Extract the [x, y] coordinate from the center of the cell holding the provided text.  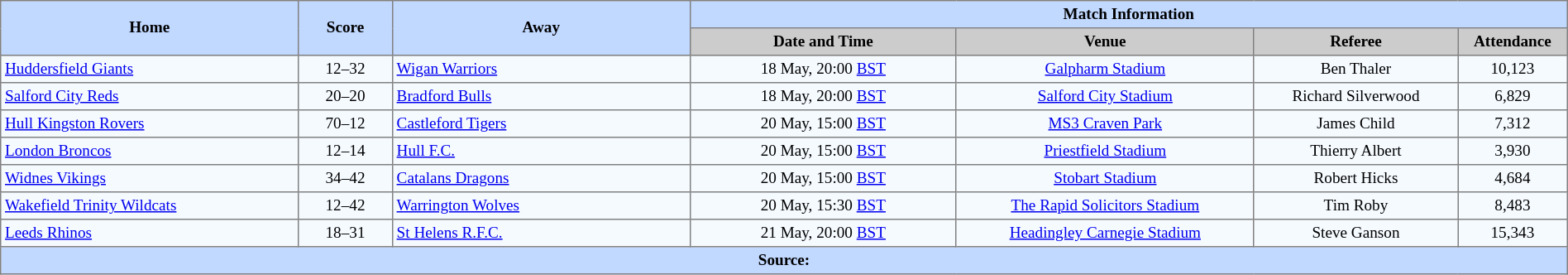
Leeds Rhinos [150, 234]
Attendance [1513, 41]
Headingley Carnegie Stadium [1105, 234]
London Broncos [150, 151]
4,684 [1513, 179]
Home [150, 28]
James Child [1355, 124]
15,343 [1513, 234]
Thierry Albert [1355, 151]
Source: [784, 260]
12–32 [346, 70]
Score [346, 28]
10,123 [1513, 70]
Galpharm Stadium [1105, 70]
70–12 [346, 124]
Tim Roby [1355, 205]
20 May, 15:30 BST [823, 205]
18–31 [346, 234]
Salford City Reds [150, 96]
Hull Kingston Rovers [150, 124]
The Rapid Solicitors Stadium [1105, 205]
Hull F.C. [541, 151]
12–14 [346, 151]
3,930 [1513, 151]
Venue [1105, 41]
8,483 [1513, 205]
Steve Ganson [1355, 234]
34–42 [346, 179]
Away [541, 28]
Ben Thaler [1355, 70]
St Helens R.F.C. [541, 234]
Richard Silverwood [1355, 96]
Catalans Dragons [541, 179]
12–42 [346, 205]
Warrington Wolves [541, 205]
Salford City Stadium [1105, 96]
20–20 [346, 96]
Wigan Warriors [541, 70]
Huddersfield Giants [150, 70]
Castleford Tigers [541, 124]
Wakefield Trinity Wildcats [150, 205]
7,312 [1513, 124]
Widnes Vikings [150, 179]
MS3 Craven Park [1105, 124]
6,829 [1513, 96]
Referee [1355, 41]
Match Information [1128, 15]
Date and Time [823, 41]
Robert Hicks [1355, 179]
Bradford Bulls [541, 96]
21 May, 20:00 BST [823, 234]
Priestfield Stadium [1105, 151]
Stobart Stadium [1105, 179]
